Identify which cell holds the provided text, then report its [x, y] central coordinate. 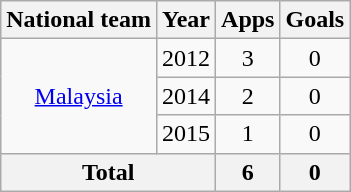
Year [186, 20]
Apps [248, 20]
2 [248, 96]
2012 [186, 58]
1 [248, 134]
Total [108, 172]
6 [248, 172]
National team [79, 20]
2015 [186, 134]
Malaysia [79, 96]
3 [248, 58]
2014 [186, 96]
Goals [315, 20]
